Search for the cell housing the specified text and yield its [X, Y] center coordinate. 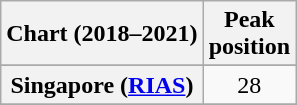
Peakposition [249, 34]
Chart (2018–2021) [102, 34]
Singapore (RIAS) [102, 85]
28 [249, 85]
